Search for the cell housing the specified text and yield its [X, Y] center coordinate. 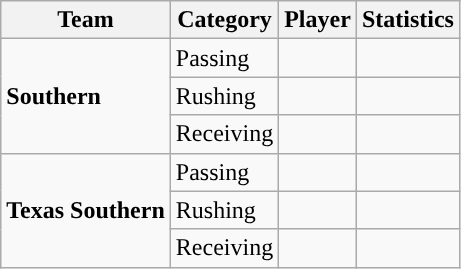
Texas Southern [86, 210]
Team [86, 20]
Player [318, 20]
Southern [86, 96]
Category [224, 20]
Statistics [408, 20]
